Extract the [x, y] coordinate from the center of the cell holding the provided text.  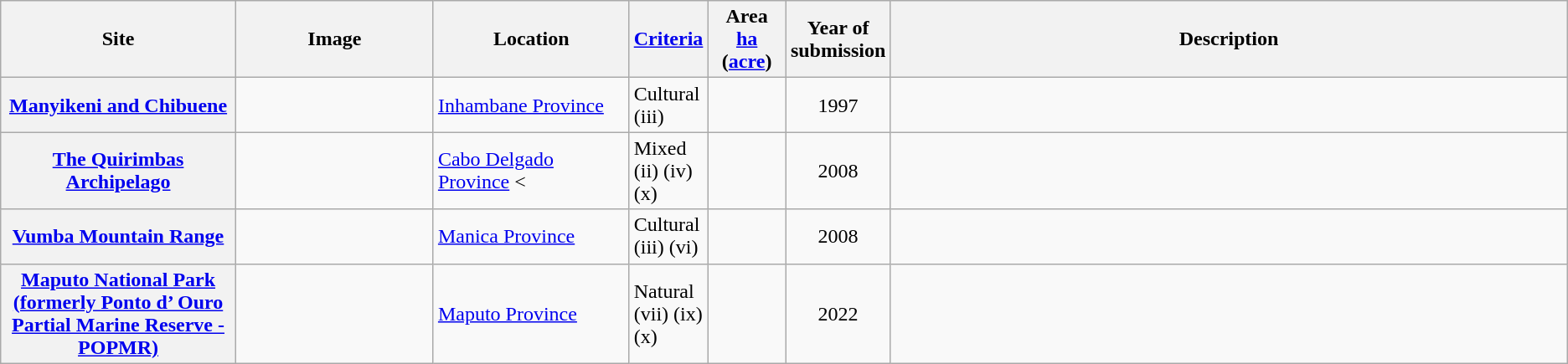
Maputo Province [531, 313]
Maputo National Park (formerly Ponto d’ Ouro Partial Marine Reserve - POPMR) [119, 313]
Location [531, 39]
Manyikeni and Chibuene [119, 105]
1997 [838, 105]
Year of submission [838, 39]
Inhambane Province [531, 105]
The Quirimbas Archipelago [119, 171]
Image [334, 39]
Natural (vii) (ix) (x) [668, 313]
Cultural (iii) [668, 105]
Description [1229, 39]
Cultural (iii) (vi) [668, 236]
2022 [838, 313]
Areaha (acre) [747, 39]
Manica Province [531, 236]
Vumba Mountain Range [119, 236]
Site [119, 39]
Criteria [668, 39]
Cabo Delgado Province < [531, 171]
Mixed (ii) (iv) (x) [668, 171]
